Extract the [X, Y] coordinate from the center of the cell holding the provided text.  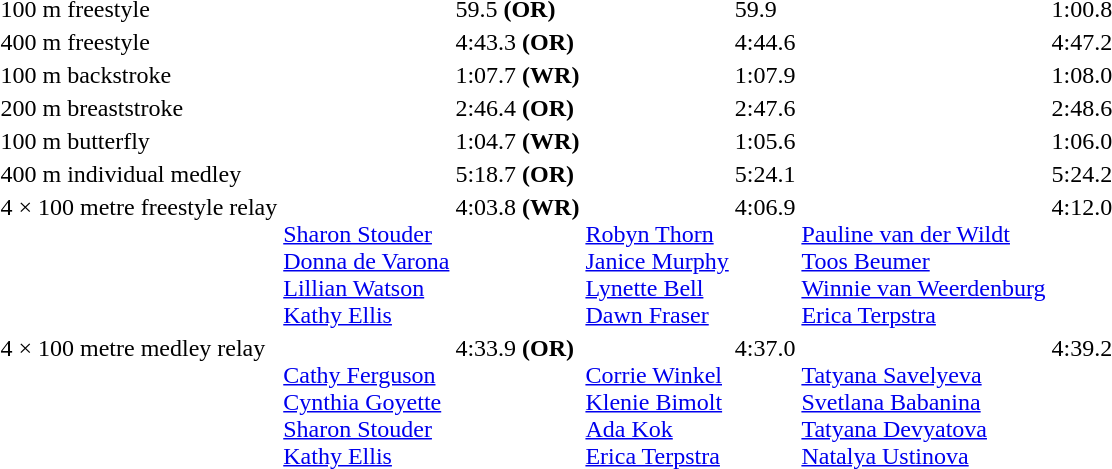
4:44.6 [765, 42]
5:18.7 (OR) [518, 174]
Pauline van der WildtToos BeumerWinnie van WeerdenburgErica Terpstra [924, 261]
4:06.9 [765, 261]
1:05.6 [765, 141]
2:47.6 [765, 108]
4:43.3 (OR) [518, 42]
Robyn ThornJanice MurphyLynette BellDawn Fraser [657, 261]
5:24.1 [765, 174]
2:46.4 (OR) [518, 108]
1:07.9 [765, 75]
4:03.8 (WR) [518, 261]
1:04.7 (WR) [518, 141]
Sharon StouderDonna de VaronaLillian WatsonKathy Ellis [366, 261]
1:07.7 (WR) [518, 75]
